Extract the (x, y) coordinate from the center of the cell holding the provided text.  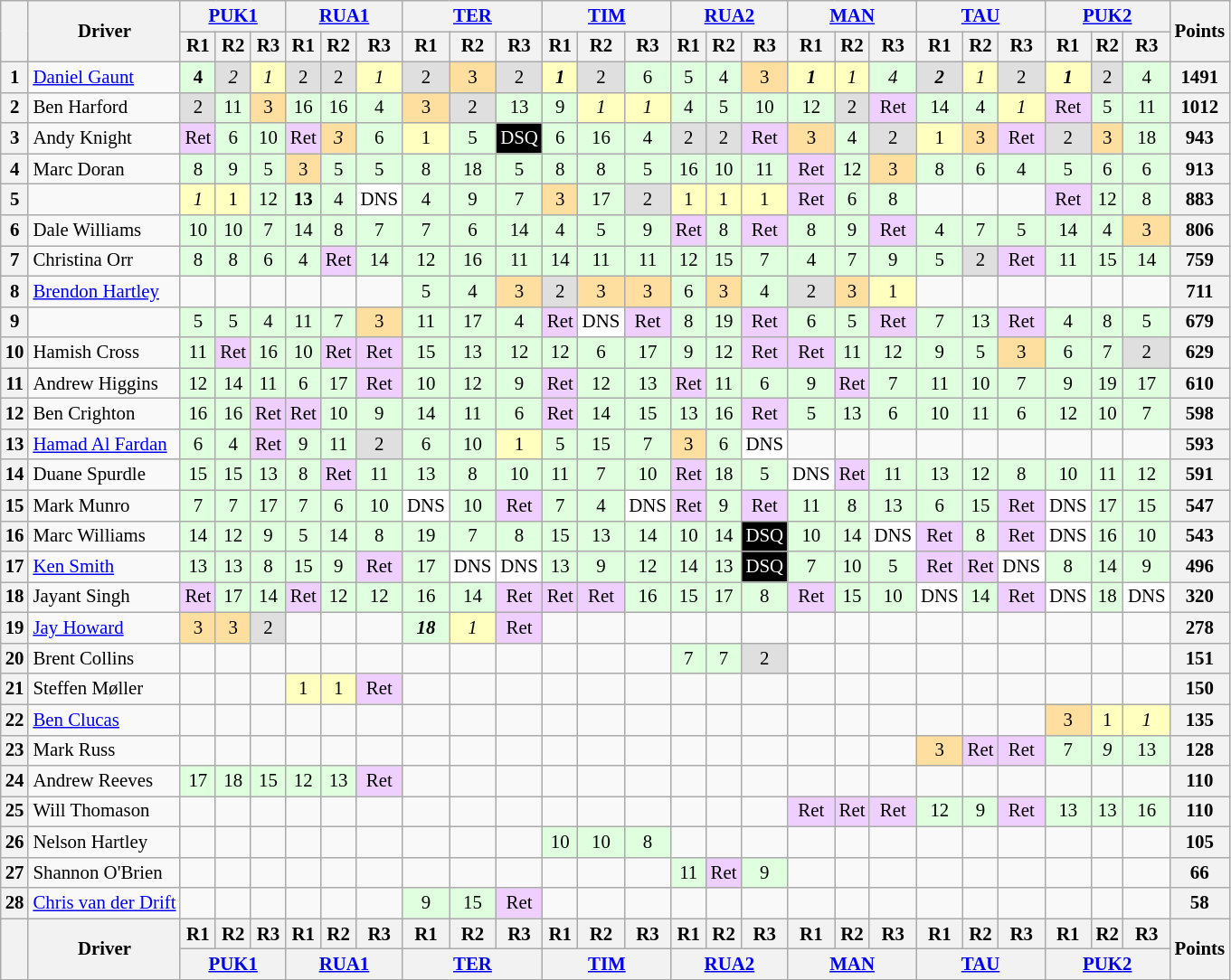
593 (1199, 444)
Andy Knight (104, 138)
Hamad Al Fardan (104, 444)
806 (1199, 231)
629 (1199, 353)
Jay Howard (104, 628)
26 (14, 842)
105 (1199, 842)
Ben Crighton (104, 414)
58 (1199, 903)
Andrew Higgins (104, 383)
150 (1199, 689)
24 (14, 781)
Shannon O'Brien (104, 872)
Ken Smith (104, 567)
759 (1199, 260)
Hamish Cross (104, 353)
Marc Doran (104, 169)
Christina Orr (104, 260)
598 (1199, 414)
943 (1199, 138)
21 (14, 689)
151 (1199, 658)
Brendon Hartley (104, 291)
Dale Williams (104, 231)
Jayant Singh (104, 598)
Chris van der Drift (104, 903)
Ben Harford (104, 108)
547 (1199, 505)
320 (1199, 598)
27 (14, 872)
1012 (1199, 108)
Andrew Reeves (104, 781)
Nelson Hartley (104, 842)
711 (1199, 291)
128 (1199, 750)
1491 (1199, 77)
Marc Williams (104, 536)
135 (1199, 720)
Brent Collins (104, 658)
25 (14, 812)
883 (1199, 200)
543 (1199, 536)
66 (1199, 872)
Mark Munro (104, 505)
496 (1199, 567)
Duane Spurdle (104, 475)
610 (1199, 383)
22 (14, 720)
Mark Russ (104, 750)
679 (1199, 322)
Will Thomason (104, 812)
28 (14, 903)
Steffen Møller (104, 689)
591 (1199, 475)
913 (1199, 169)
278 (1199, 628)
23 (14, 750)
Daniel Gaunt (104, 77)
Ben Clucas (104, 720)
20 (14, 658)
